Capture the cell that displays the provided text and extract its [X, Y] central coordinate. 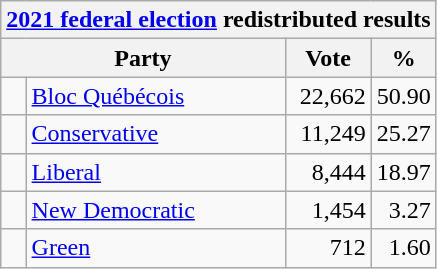
New Democratic [156, 210]
2021 federal election redistributed results [218, 20]
8,444 [328, 172]
Vote [328, 58]
11,249 [328, 134]
Liberal [156, 172]
25.27 [404, 134]
Bloc Québécois [156, 96]
Party [143, 58]
1.60 [404, 248]
712 [328, 248]
22,662 [328, 96]
50.90 [404, 96]
% [404, 58]
18.97 [404, 172]
1,454 [328, 210]
Green [156, 248]
3.27 [404, 210]
Conservative [156, 134]
